Identify which cell holds the provided text, then report its (x, y) central coordinate. 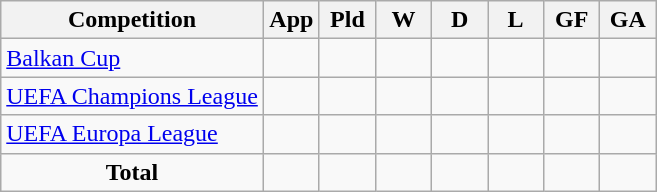
GA (628, 20)
UEFA Europa League (132, 134)
Balkan Cup (132, 58)
D (460, 20)
L (516, 20)
Total (132, 172)
App (291, 20)
W (403, 20)
Pld (347, 20)
GF (572, 20)
UEFA Champions League (132, 96)
Competition (132, 20)
